Return (X, Y) of the center of cell containing provided text 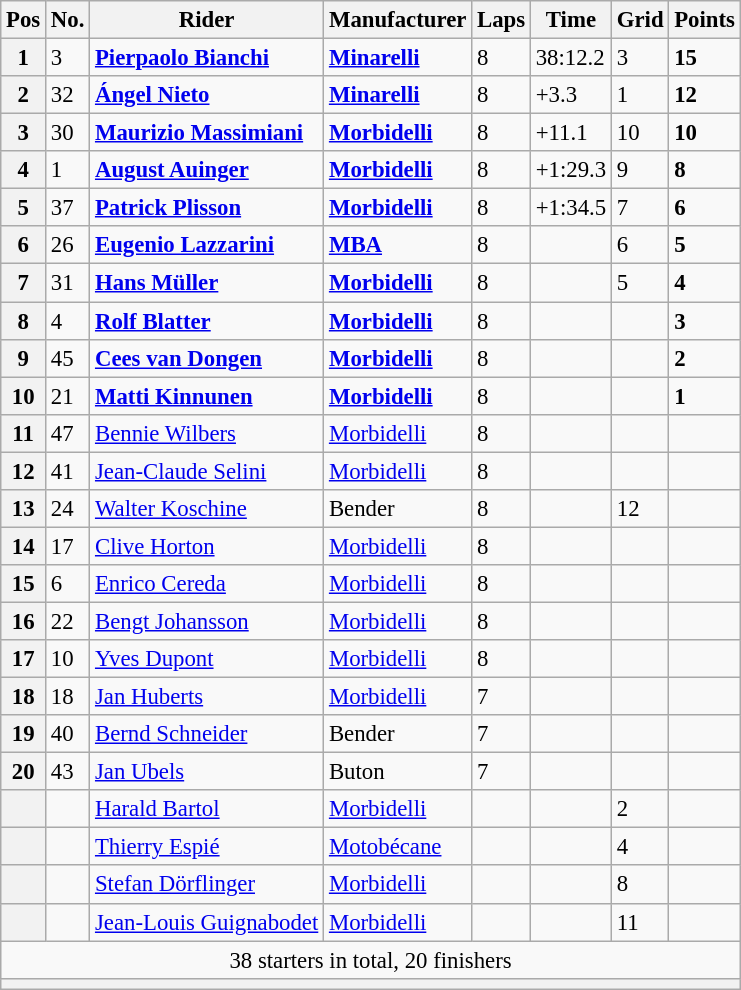
+11.1 (570, 133)
Matti Kinnunen (207, 396)
32 (68, 95)
MBA (398, 245)
Jan Ubels (207, 772)
Points (704, 20)
Grid (640, 20)
47 (68, 433)
Stefan Dörflinger (207, 885)
Walter Koschine (207, 509)
Motobécane (398, 847)
22 (68, 621)
43 (68, 772)
Time (570, 20)
Rider (207, 20)
Hans Müller (207, 283)
37 (68, 208)
Ángel Nieto (207, 95)
Harald Bartol (207, 809)
Manufacturer (398, 20)
Eugenio Lazzarini (207, 245)
Jean-Claude Selini (207, 471)
19 (24, 734)
Patrick Plisson (207, 208)
30 (68, 133)
Maurizio Massimiani (207, 133)
45 (68, 358)
26 (68, 245)
Yves Dupont (207, 659)
21 (68, 396)
24 (68, 509)
August Auinger (207, 170)
31 (68, 283)
14 (24, 546)
Pierpaolo Bianchi (207, 58)
Bennie Wilbers (207, 433)
Rolf Blatter (207, 321)
38 starters in total, 20 finishers (371, 960)
Buton (398, 772)
13 (24, 509)
No. (68, 20)
+1:34.5 (570, 208)
+1:29.3 (570, 170)
40 (68, 734)
Clive Horton (207, 546)
Jean-Louis Guignabodet (207, 922)
Jan Huberts (207, 697)
Thierry Espié (207, 847)
Bengt Johansson (207, 621)
Laps (502, 20)
Pos (24, 20)
16 (24, 621)
20 (24, 772)
Enrico Cereda (207, 584)
38:12.2 (570, 58)
Bernd Schneider (207, 734)
+3.3 (570, 95)
Cees van Dongen (207, 358)
41 (68, 471)
